Return the [X, Y] coordinate for the center point of the cell that contains the specified text.  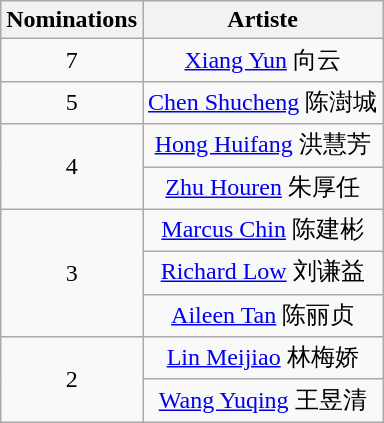
Nominations [72, 20]
Artiste [262, 20]
Aileen Tan 陈丽贞 [262, 316]
2 [72, 380]
Richard Low 刘谦益 [262, 274]
Zhu Houren 朱厚任 [262, 188]
4 [72, 166]
Marcus Chin 陈建彬 [262, 230]
3 [72, 273]
Lin Meijiao 林梅娇 [262, 358]
7 [72, 60]
Xiang Yun 向云 [262, 60]
Chen Shucheng 陈澍城 [262, 102]
Hong Huifang 洪慧芳 [262, 146]
5 [72, 102]
Wang Yuqing 王昱清 [262, 400]
